Capture the cell that displays the provided text and extract its (x, y) central coordinate. 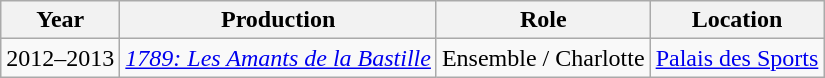
Location (737, 20)
2012–2013 (60, 58)
Ensemble / Charlotte (543, 58)
1789: Les Amants de la Bastille (278, 58)
Production (278, 20)
Palais des Sports (737, 58)
Year (60, 20)
Role (543, 20)
